Detect which cell encompasses the target text, then output its [x, y] center coordinate. 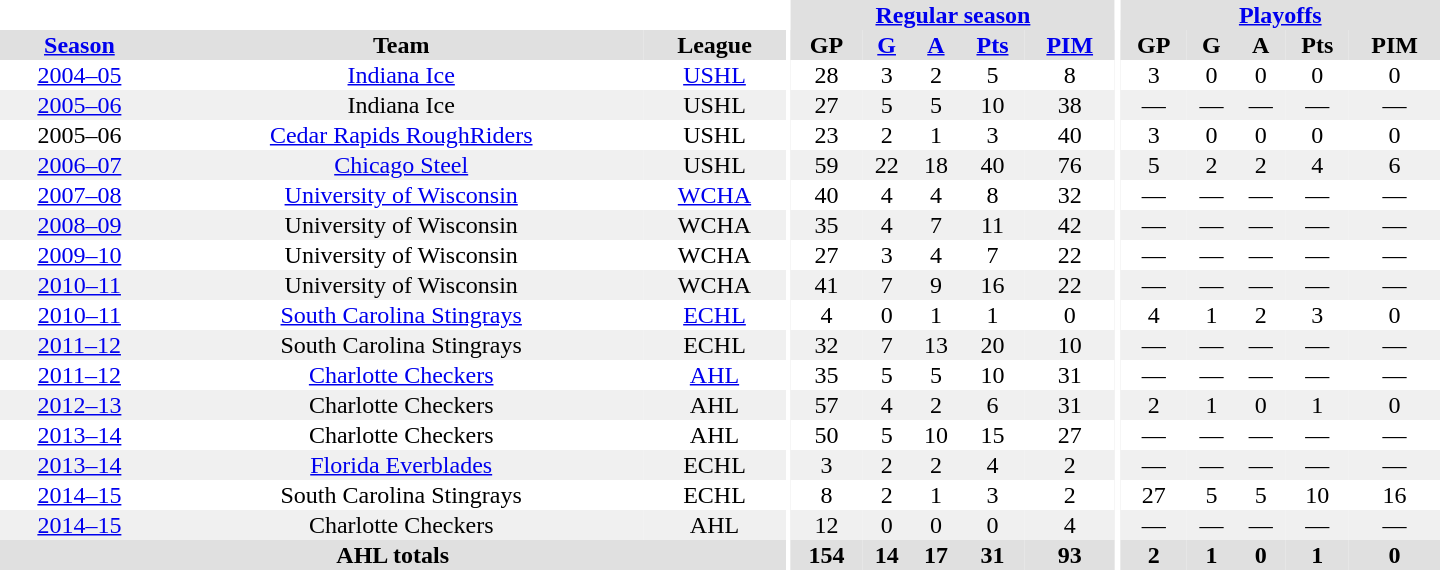
Playoffs [1280, 15]
15 [993, 435]
12 [826, 525]
76 [1070, 165]
League [715, 45]
38 [1070, 105]
50 [826, 435]
2004–05 [80, 75]
Chicago Steel [402, 165]
14 [886, 555]
23 [826, 135]
Regular season [953, 15]
2006–07 [80, 165]
2012–13 [80, 405]
Cedar Rapids RoughRiders [402, 135]
20 [993, 345]
42 [1070, 225]
2007–08 [80, 195]
2009–10 [80, 255]
57 [826, 405]
2008–09 [80, 225]
Season [80, 45]
18 [936, 165]
41 [826, 285]
Florida Everblades [402, 465]
9 [936, 285]
Team [402, 45]
AHL totals [392, 555]
154 [826, 555]
93 [1070, 555]
28 [826, 75]
17 [936, 555]
13 [936, 345]
59 [826, 165]
11 [993, 225]
